Scan for the cell matching the given text and deliver its (x, y) coordinate at center. 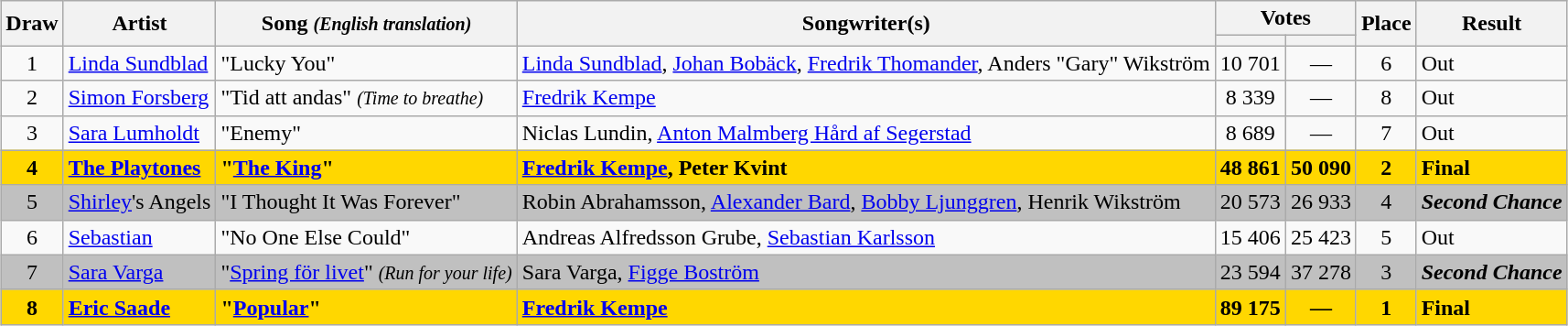
Song (English translation) (366, 24)
"Lucky You" (366, 63)
"The King" (366, 168)
89 175 (1250, 307)
"Spring för livet" (Run for your life) (366, 272)
20 573 (1250, 202)
Place (1386, 24)
"Enemy" (366, 133)
"No One Else Could" (366, 237)
Robin Abrahamsson, Alexander Bard, Bobby Ljunggren, Henrik Wikström (865, 202)
Sebastian (139, 237)
Linda Sundblad, Johan Bobäck, Fredrik Thomander, Anders "Gary" Wikström (865, 63)
Sara Varga (139, 272)
23 594 (1250, 272)
Shirley's Angels (139, 202)
26 933 (1321, 202)
"I Thought It Was Forever" (366, 202)
Votes (1285, 18)
50 090 (1321, 168)
Fredrik Kempe, Peter Kvint (865, 168)
Sara Lumholdt (139, 133)
Simon Forsberg (139, 98)
Songwriter(s) (865, 24)
"Tid att andas" (Time to breathe) (366, 98)
Eric Saade (139, 307)
Draw (32, 24)
Linda Sundblad (139, 63)
10 701 (1250, 63)
Niclas Lundin, Anton Malmberg Hård af Segerstad (865, 133)
Andreas Alfredsson Grube, Sebastian Karlsson (865, 237)
37 278 (1321, 272)
25 423 (1321, 237)
Artist (139, 24)
8 339 (1250, 98)
The Playtones (139, 168)
Sara Varga, Figge Boström (865, 272)
Result (1491, 24)
48 861 (1250, 168)
8 689 (1250, 133)
"Popular" (366, 307)
15 406 (1250, 237)
